For the text-containing cell, return its midpoint in (X, Y) coordinate format. 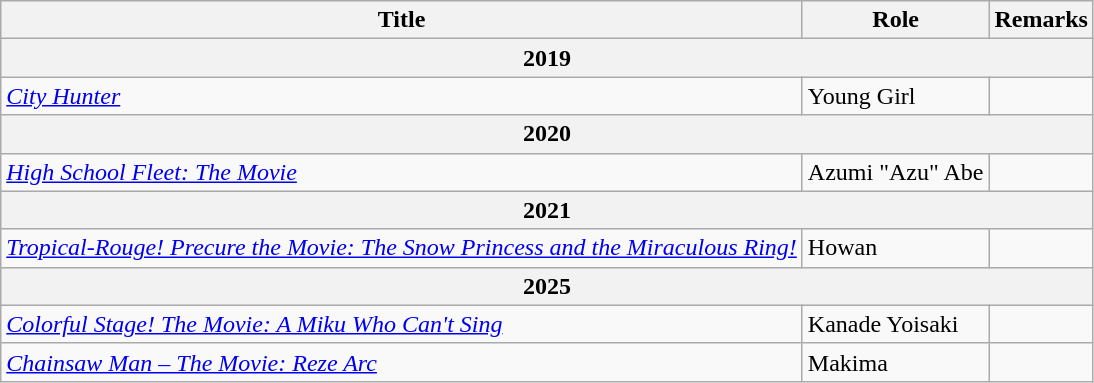
2025 (548, 286)
2020 (548, 134)
Young Girl (896, 96)
Kanade Yoisaki (896, 324)
Colorful Stage! The Movie: A Miku Who Can't Sing (402, 324)
Role (896, 20)
Title (402, 20)
Remarks (1041, 20)
City Hunter (402, 96)
Tropical-Rouge! Precure the Movie: The Snow Princess and the Miraculous Ring! (402, 248)
Howan (896, 248)
High School Fleet: The Movie (402, 172)
2021 (548, 210)
Makima (896, 362)
2019 (548, 58)
Chainsaw Man – The Movie: Reze Arc (402, 362)
Azumi "Azu" Abe (896, 172)
